Search for the cell housing the specified text and yield its (x, y) center coordinate. 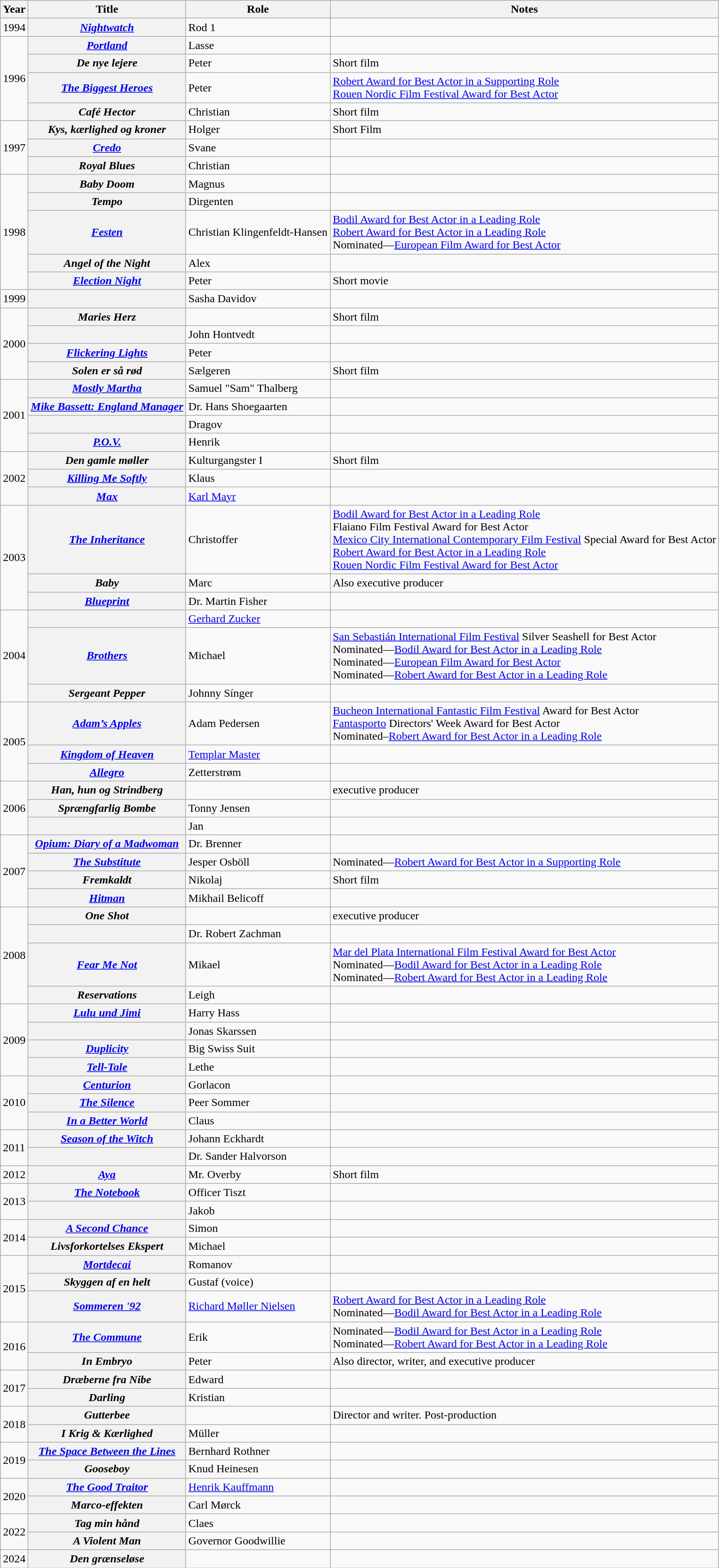
Mikhail Belicoff (258, 898)
Mr. Overby (258, 1174)
The Notebook (107, 1192)
A Second Chance (107, 1228)
Short Film (525, 130)
Claes (258, 1523)
Tempo (107, 201)
1997 (14, 148)
Portland (107, 45)
Fremkaldt (107, 880)
Jakob (258, 1210)
Café Hector (107, 112)
Maries Herz (107, 317)
Johann Eckhardt (258, 1139)
2016 (14, 1346)
2009 (14, 1040)
Han, hun og Strindberg (107, 790)
Gustaf (voice) (258, 1282)
The Space Between the Lines (107, 1451)
Gutterbee (107, 1415)
The Commune (107, 1337)
Jesper Osböll (258, 862)
Dr. Brenner (258, 844)
Lasse (258, 45)
Robert Award for Best Actor in a Supporting RoleRouen Nordic Film Festival Award for Best Actor (525, 88)
Sommeren '92 (107, 1307)
Henrik (258, 442)
1998 (14, 232)
De nye lejere (107, 63)
Baby Doom (107, 183)
Centurion (107, 1085)
Director and writer. Post-production (525, 1415)
Kys, kærlighed og kroner (107, 130)
2017 (14, 1388)
Dr. Martin Fisher (258, 601)
Svane (258, 148)
Baby (107, 583)
Kristian (258, 1397)
Dr. Robert Zachman (258, 933)
Templar Master (258, 754)
2019 (14, 1460)
Livsforkortelses Ekspert (107, 1246)
Bodil Award for Best Actor in a Leading RoleRobert Award for Best Actor in a Leading RoleNominated—European Film Award for Best Actor (525, 232)
Aya (107, 1174)
2007 (14, 871)
Mortdecai (107, 1264)
Claus (258, 1121)
2020 (14, 1496)
Solen er så rød (107, 371)
Hitman (107, 898)
Gerhard Zucker (258, 619)
Governor Goodwillie (258, 1541)
Year (14, 9)
Duplicity (107, 1049)
Adam’s Apples (107, 724)
Tonny Jensen (258, 808)
Johnny Sínger (258, 693)
Blueprint (107, 601)
Credo (107, 148)
Dirgenten (258, 201)
2022 (14, 1532)
1999 (14, 299)
The Inheritance (107, 539)
I Krig & Kærlighed (107, 1433)
Erik (258, 1337)
Sergeant Pepper (107, 693)
One Shot (107, 916)
Short movie (525, 281)
Election Night (107, 281)
Marc (258, 583)
Nominated—Bodil Award for Best Actor in a Leading RoleNominated—Robert Award for Best Actor in a Leading Role (525, 1337)
In a Better World (107, 1121)
Allegro (107, 772)
Sasha Davidov (258, 299)
1996 (14, 78)
Adam Pedersen (258, 724)
Müller (258, 1433)
A Violent Man (107, 1541)
2011 (14, 1147)
Romanov (258, 1264)
Brothers (107, 656)
Sælgeren (258, 371)
Karl Mayr (258, 496)
Henrik Kauffmann (258, 1487)
Alex (258, 263)
Rod 1 (258, 27)
Jonas Skarssen (258, 1031)
Skyggen af en helt (107, 1282)
Robert Award for Best Actor in a Leading RoleNominated—Bodil Award for Best Actor in a Leading Role (525, 1307)
Knud Heinesen (258, 1469)
2004 (14, 656)
2013 (14, 1201)
Marco-effekten (107, 1505)
Title (107, 9)
Simon (258, 1228)
2002 (14, 478)
Nikolaj (258, 880)
Kulturgangster I (258, 460)
2005 (14, 742)
Mikael (258, 965)
Jan (258, 826)
The Biggest Heroes (107, 88)
Notes (525, 9)
Officer Tiszt (258, 1192)
2018 (14, 1424)
Sprængfarlig Bombe (107, 808)
Mike Bassett: England Manager (107, 406)
Mostly Martha (107, 388)
Nightwatch (107, 27)
2012 (14, 1174)
Dragov (258, 424)
Killing Me Softly (107, 478)
Royal Blues (107, 165)
Season of the Witch (107, 1139)
Peer Sommer (258, 1103)
Max (107, 496)
Leigh (258, 995)
Klaus (258, 478)
Christian Klingenfeldt-Hansen (258, 232)
Kingdom of Heaven (107, 754)
Role (258, 9)
Dr. Hans Shoegaarten (258, 406)
2003 (14, 557)
Flickering Lights (107, 353)
2008 (14, 955)
Also director, writer, and executive producer (525, 1362)
Festen (107, 232)
2024 (14, 1559)
2000 (14, 344)
John Hontvedt (258, 335)
Reservations (107, 995)
Christoffer (258, 539)
Den grænseløse (107, 1559)
Gooseboy (107, 1469)
Tag min hånd (107, 1523)
Lulu und Jimi (107, 1013)
Lethe (258, 1067)
Gorlacon (258, 1085)
2014 (14, 1237)
Tell-Tale (107, 1067)
Samuel "Sam" Thalberg (258, 388)
In Embryo (107, 1362)
Den gamle møller (107, 460)
1994 (14, 27)
Harry Hass (258, 1013)
Dræberne fra Nibe (107, 1379)
Angel of the Night (107, 263)
Fear Me Not (107, 965)
Zetterstrøm (258, 772)
Nominated—Robert Award for Best Actor in a Supporting Role (525, 862)
Carl Mørck (258, 1505)
Dr. Sander Halvorson (258, 1156)
Richard Møller Nielsen (258, 1307)
2015 (14, 1288)
P.O.V. (107, 442)
The Substitute (107, 862)
Magnus (258, 183)
2006 (14, 808)
Edward (258, 1379)
Darling (107, 1397)
Big Swiss Suit (258, 1049)
Also executive producer (525, 583)
Bernhard Rothner (258, 1451)
Opium: Diary of a Madwoman (107, 844)
2001 (14, 415)
Holger (258, 130)
2010 (14, 1103)
The Good Traitor (107, 1487)
The Silence (107, 1103)
